Detect which cell encompasses the target text, then output its (x, y) center coordinate. 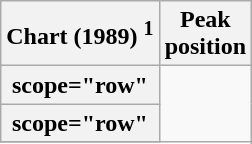
Chart (1989) 1 (80, 34)
Peakposition (205, 34)
